Extract the [X, Y] coordinate from the center of the cell holding the provided text.  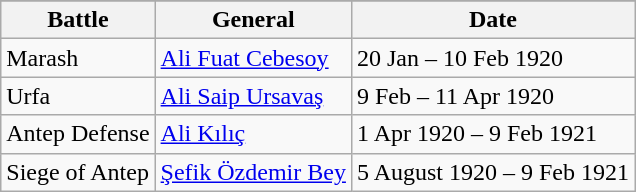
Siege of Antep [78, 172]
Date [492, 20]
5 August 1920 – 9 Feb 1921 [492, 172]
Ali Fuat Cebesoy [253, 58]
Antep Defense [78, 134]
Battle [78, 20]
Urfa [78, 96]
Marash [78, 58]
General [253, 20]
Şefik Özdemir Bey [253, 172]
Ali Saip Ursavaş [253, 96]
9 Feb – 11 Apr 1920 [492, 96]
Ali Kılıç [253, 134]
20 Jan – 10 Feb 1920 [492, 58]
1 Apr 1920 – 9 Feb 1921 [492, 134]
